Capture the cell that displays the provided text and extract its [X, Y] central coordinate. 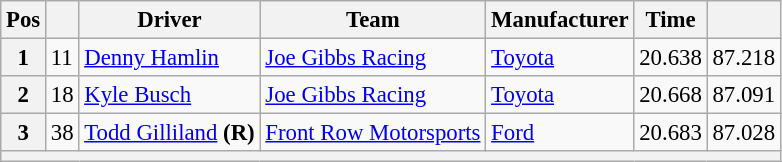
Time [670, 20]
20.638 [670, 58]
Driver [170, 20]
2 [24, 95]
11 [62, 58]
Pos [24, 20]
20.683 [670, 133]
87.218 [744, 58]
Kyle Busch [170, 95]
87.091 [744, 95]
18 [62, 95]
3 [24, 133]
Front Row Motorsports [373, 133]
Team [373, 20]
20.668 [670, 95]
Denny Hamlin [170, 58]
38 [62, 133]
1 [24, 58]
Todd Gilliland (R) [170, 133]
Manufacturer [560, 20]
Ford [560, 133]
87.028 [744, 133]
